Provide the (X, Y) coordinate of the cell's center where the given text is located.  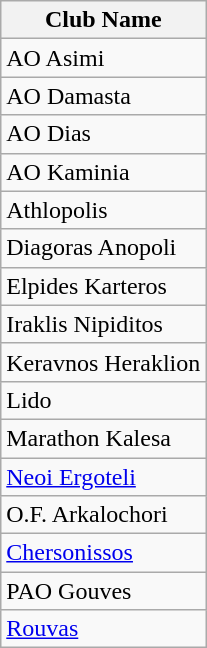
Lido (104, 400)
AO Dias (104, 134)
Rouvas (104, 629)
O.F. Arkalochori (104, 515)
Marathon Kalesa (104, 438)
Chersonissos (104, 553)
PAO Gouves (104, 591)
Athlopolis (104, 210)
Keravnos Heraklion (104, 362)
AO Asimi (104, 58)
Neoi Ergoteli (104, 477)
Elpides Karteros (104, 286)
Club Name (104, 20)
AO Damasta (104, 96)
Iraklis Nipiditos (104, 324)
AO Kaminia (104, 172)
Diagoras Anopoli (104, 248)
